Extract the [X, Y] coordinate from the center of the cell holding the provided text.  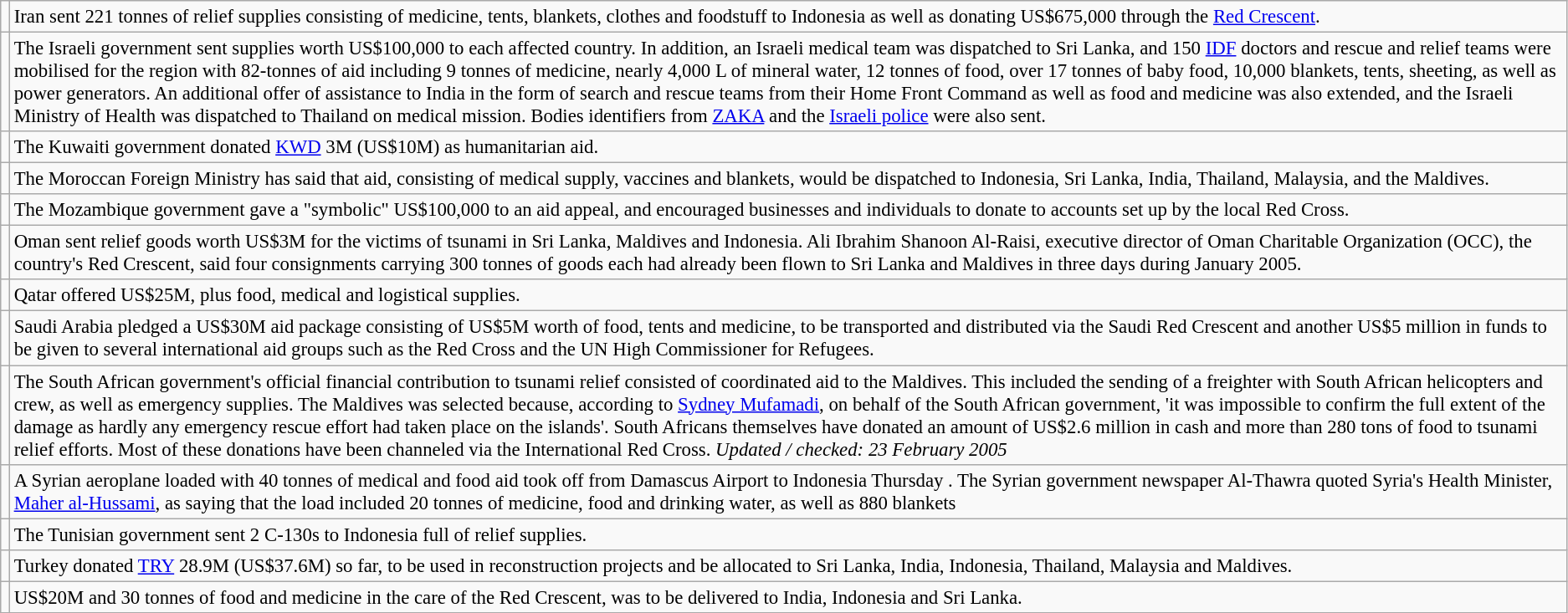
The Kuwaiti government donated KWD 3M (US$10M) as humanitarian aid. [788, 147]
Qatar offered US$25M, plus food, medical and logistical supplies. [788, 295]
The Tunisian government sent 2 C-130s to Indonesia full of relief supplies. [788, 534]
US$20M and 30 tonnes of food and medicine in the care of the Red Crescent, was to be delivered to India, Indonesia and Sri Lanka. [788, 597]
